From the cell containing the given text, extract its center point as (X, Y) coordinate. 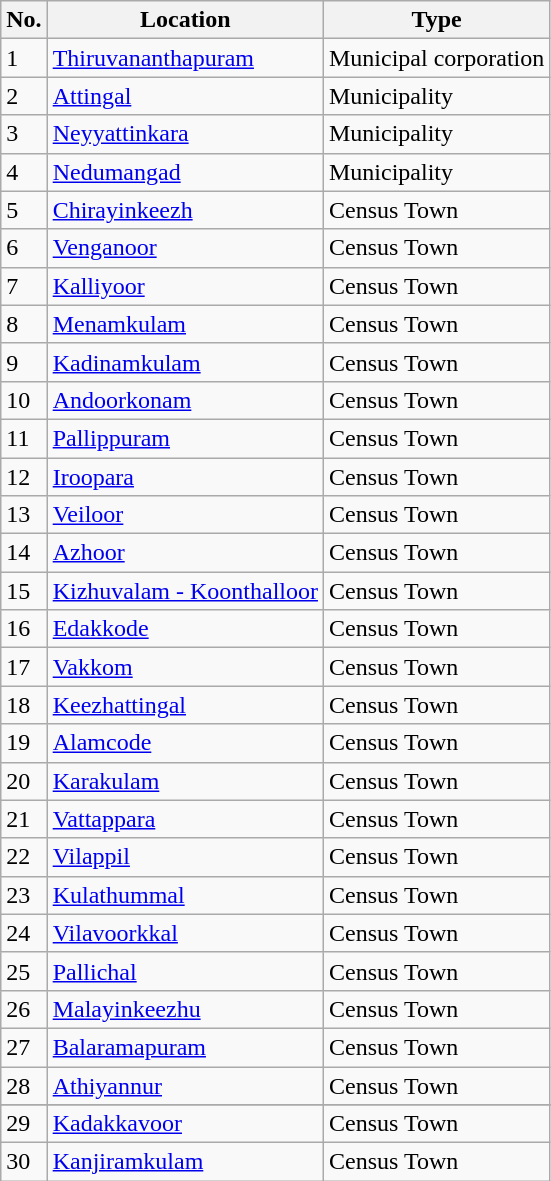
13 (24, 515)
Iroopara (185, 477)
26 (24, 1009)
Vilavoorkkal (185, 933)
Thiruvananthapuram (185, 58)
Kizhuvalam - Koonthalloor (185, 591)
Nedumangad (185, 172)
Kulathummal (185, 895)
Vattappara (185, 819)
2 (24, 96)
Type (436, 20)
18 (24, 705)
10 (24, 400)
12 (24, 477)
Vakkom (185, 667)
17 (24, 667)
29 (24, 1124)
Malayinkeezhu (185, 1009)
24 (24, 933)
Alamcode (185, 743)
Andoorkonam (185, 400)
Kanjiramkulam (185, 1162)
15 (24, 591)
Vilappil (185, 857)
6 (24, 248)
14 (24, 553)
Pallippuram (185, 438)
Athiyannur (185, 1085)
Chirayinkeezh (185, 210)
Veiloor (185, 515)
30 (24, 1162)
22 (24, 857)
27 (24, 1047)
20 (24, 781)
Keezhattingal (185, 705)
No. (24, 20)
Attingal (185, 96)
28 (24, 1085)
Azhoor (185, 553)
Balaramapuram (185, 1047)
Municipal corporation (436, 58)
Kadakkavoor (185, 1124)
Neyyattinkara (185, 134)
Menamkulam (185, 324)
16 (24, 629)
25 (24, 971)
7 (24, 286)
9 (24, 362)
Kalliyoor (185, 286)
19 (24, 743)
23 (24, 895)
Karakulam (185, 781)
Edakkode (185, 629)
8 (24, 324)
Pallichal (185, 971)
3 (24, 134)
11 (24, 438)
Kadinamkulam (185, 362)
1 (24, 58)
5 (24, 210)
Venganoor (185, 248)
Location (185, 20)
21 (24, 819)
4 (24, 172)
